Locate the cell with the specified text and output its [X, Y] center coordinate. 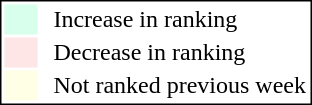
Increase in ranking [180, 19]
Decrease in ranking [180, 53]
Not ranked previous week [180, 85]
